Detect which cell encompasses the target text, then output its (x, y) center coordinate. 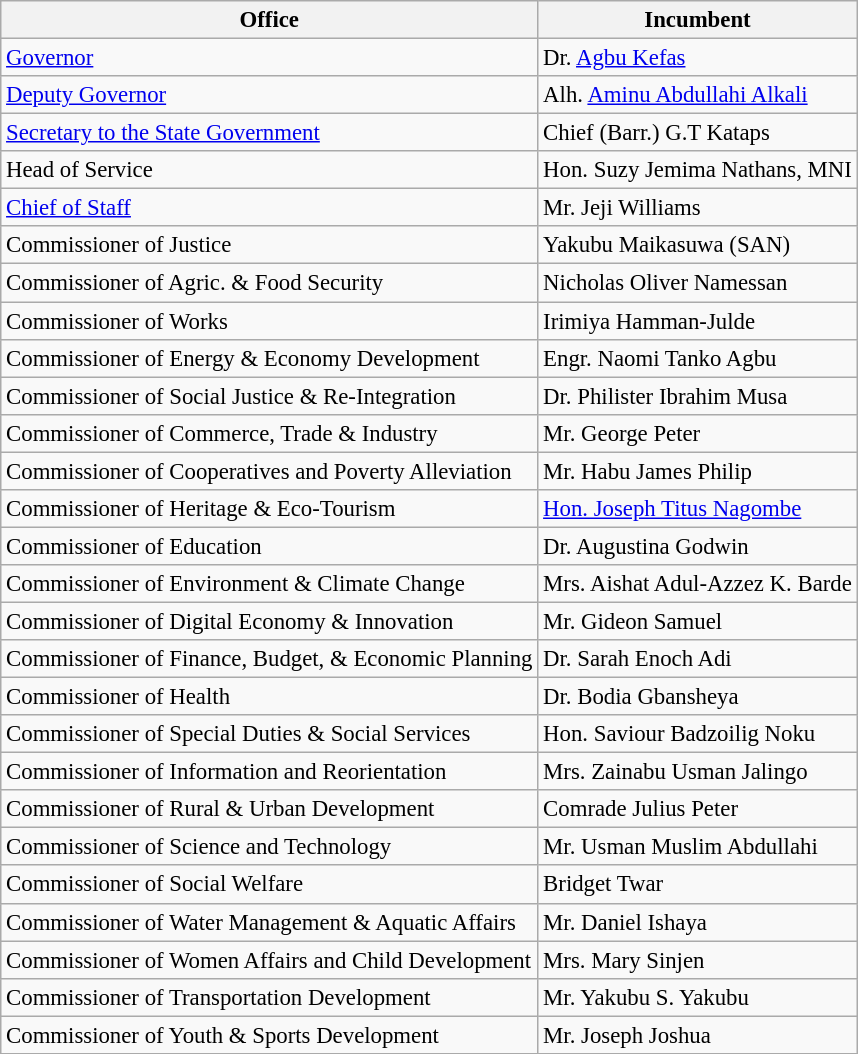
Yakubu Maikasuwa (SAN) (698, 245)
Incumbent (698, 20)
Dr. Augustina Godwin (698, 546)
Hon. Saviour Badzoilig Noku (698, 734)
Commissioner of Health (270, 697)
Commissioner of Justice (270, 245)
Hon. Joseph Titus Nagombe (698, 509)
Deputy Governor (270, 95)
Commissioner of Commerce, Trade & Industry (270, 433)
Office (270, 20)
Mrs. Aishat Adul-Azzez K. Barde (698, 584)
Commissioner of Digital Economy & Innovation (270, 621)
Chief (Barr.) G.T Kataps (698, 133)
Mr. Daniel Ishaya (698, 922)
Commissioner of Rural & Urban Development (270, 809)
Commissioner of Education (270, 546)
Commissioner of Agric. & Food Security (270, 283)
Commissioner of Finance, Budget, & Economic Planning (270, 659)
Mr. Usman Muslim Abdullahi (698, 847)
Commissioner of Energy & Economy Development (270, 358)
Commissioner of Science and Technology (270, 847)
Mr. Jeji Williams (698, 208)
Bridget Twar (698, 885)
Dr. Philister Ibrahim Musa (698, 396)
Dr. Sarah Enoch Adi (698, 659)
Commissioner of Heritage & Eco-Tourism (270, 509)
Irimiya Hamman-Julde (698, 321)
Engr. Naomi Tanko Agbu (698, 358)
Dr. Bodia Gbansheya (698, 697)
Nicholas Oliver Namessan (698, 283)
Chief of Staff (270, 208)
Commissioner of Women Affairs and Child Development (270, 960)
Alh. Aminu Abdullahi Alkali (698, 95)
Commissioner of Information and Reorientation (270, 772)
Commissioner of Social Justice & Re-Integration (270, 396)
Commissioner of Water Management & Aquatic Affairs (270, 922)
Commissioner of Youth & Sports Development (270, 1035)
Mrs. Zainabu Usman Jalingo (698, 772)
Commissioner of Transportation Development (270, 997)
Mr. George Peter (698, 433)
Commissioner of Cooperatives and Poverty Alleviation (270, 471)
Comrade Julius Peter (698, 809)
Commissioner of Works (270, 321)
Commissioner of Special Duties & Social Services (270, 734)
Commissioner of Social Welfare (270, 885)
Governor (270, 58)
Mr. Joseph Joshua (698, 1035)
Mrs. Mary Sinjen (698, 960)
Secretary to the State Government (270, 133)
Commissioner of Environment & Climate Change (270, 584)
Mr. Habu James Philip (698, 471)
Mr. Gideon Samuel (698, 621)
Dr. Agbu Kefas (698, 58)
Hon. Suzy Jemima Nathans, MNI (698, 170)
Mr. Yakubu S. Yakubu (698, 997)
Head of Service (270, 170)
